Return the (X, Y) coordinate for the center point of the cell that contains the specified text.  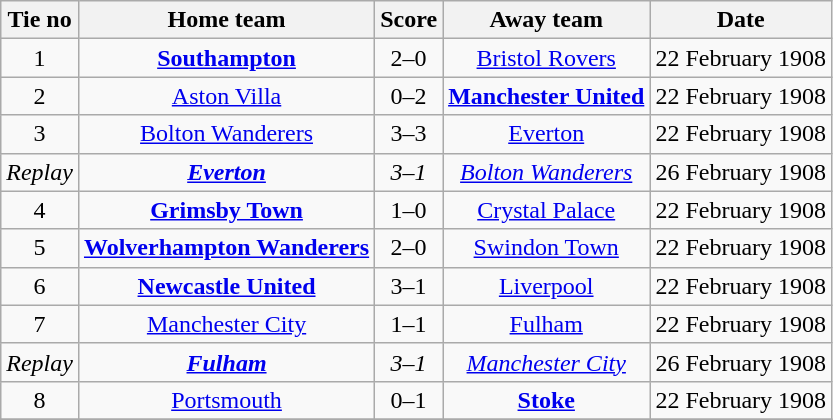
Swindon Town (546, 248)
Aston Villa (226, 96)
1–1 (409, 324)
1–0 (409, 210)
Score (409, 20)
0–2 (409, 96)
1 (40, 58)
3–3 (409, 134)
3 (40, 134)
2 (40, 96)
Grimsby Town (226, 210)
Crystal Palace (546, 210)
4 (40, 210)
5 (40, 248)
Newcastle United (226, 286)
0–1 (409, 400)
6 (40, 286)
7 (40, 324)
Home team (226, 20)
Date (741, 20)
Southampton (226, 58)
Wolverhampton Wanderers (226, 248)
Manchester United (546, 96)
Tie no (40, 20)
Portsmouth (226, 400)
8 (40, 400)
Bristol Rovers (546, 58)
Away team (546, 20)
Stoke (546, 400)
Liverpool (546, 286)
